Find where the given text appears and provide that cell's center as [X, Y] coordinate. 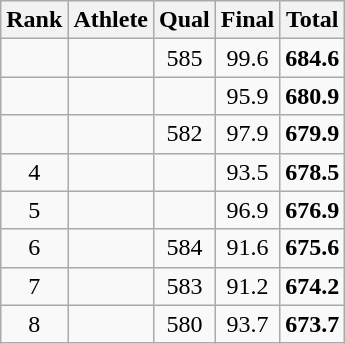
7 [34, 286]
582 [185, 134]
674.2 [312, 286]
Final [247, 20]
673.7 [312, 324]
8 [34, 324]
4 [34, 172]
580 [185, 324]
93.5 [247, 172]
95.9 [247, 96]
676.9 [312, 210]
684.6 [312, 58]
585 [185, 58]
Total [312, 20]
96.9 [247, 210]
Qual [185, 20]
679.9 [312, 134]
675.6 [312, 248]
91.6 [247, 248]
678.5 [312, 172]
6 [34, 248]
583 [185, 286]
680.9 [312, 96]
5 [34, 210]
99.6 [247, 58]
584 [185, 248]
97.9 [247, 134]
91.2 [247, 286]
Athlete [111, 20]
Rank [34, 20]
93.7 [247, 324]
